Capture the cell that displays the provided text and extract its [X, Y] central coordinate. 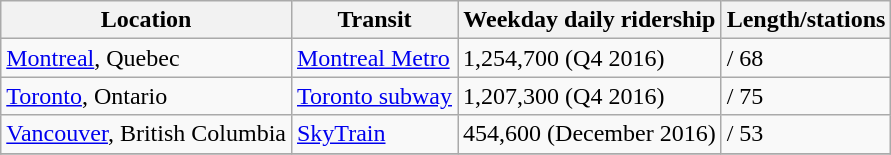
/ 75 [806, 96]
/ 68 [806, 58]
Length/stations [806, 20]
Transit [374, 20]
454,600 (December 2016) [590, 134]
Montreal, Quebec [146, 58]
/ 53 [806, 134]
Toronto, Ontario [146, 96]
Toronto subway [374, 96]
1,254,700 (Q4 2016) [590, 58]
1,207,300 (Q4 2016) [590, 96]
SkyTrain [374, 134]
Location [146, 20]
Weekday daily ridership [590, 20]
Montreal Metro [374, 58]
Vancouver, British Columbia [146, 134]
